Find where the given text appears and provide that cell's center as (x, y) coordinate. 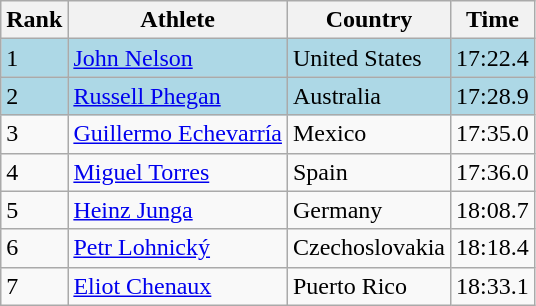
United States (368, 58)
1 (34, 58)
18:33.1 (492, 286)
Spain (368, 172)
2 (34, 96)
17:22.4 (492, 58)
Miguel Torres (178, 172)
3 (34, 134)
17:35.0 (492, 134)
Germany (368, 210)
Australia (368, 96)
17:36.0 (492, 172)
Czechoslovakia (368, 248)
5 (34, 210)
Guillermo Echevarría (178, 134)
Puerto Rico (368, 286)
18:18.4 (492, 248)
17:28.9 (492, 96)
18:08.7 (492, 210)
Athlete (178, 20)
6 (34, 248)
4 (34, 172)
Eliot Chenaux (178, 286)
Mexico (368, 134)
John Nelson (178, 58)
Petr Lohnický (178, 248)
Russell Phegan (178, 96)
Rank (34, 20)
Heinz Junga (178, 210)
Time (492, 20)
7 (34, 286)
Country (368, 20)
